Determine the [X, Y] coordinate at the center of the cell enclosing the given text.  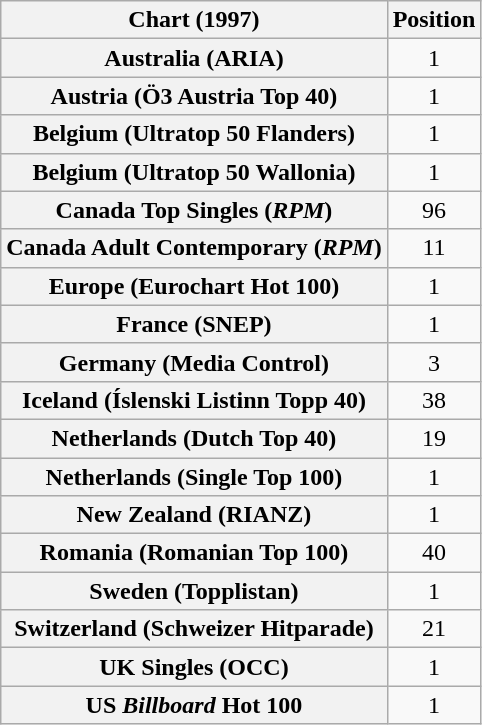
40 [434, 553]
Chart (1997) [194, 20]
Switzerland (Schweizer Hitparade) [194, 629]
Position [434, 20]
Belgium (Ultratop 50 Wallonia) [194, 172]
19 [434, 438]
UK Singles (OCC) [194, 667]
Netherlands (Single Top 100) [194, 477]
3 [434, 362]
Sweden (Topplistan) [194, 591]
Canada Adult Contemporary (RPM) [194, 248]
11 [434, 248]
Romania (Romanian Top 100) [194, 553]
38 [434, 400]
Netherlands (Dutch Top 40) [194, 438]
US Billboard Hot 100 [194, 705]
New Zealand (RIANZ) [194, 515]
France (SNEP) [194, 324]
Europe (Eurochart Hot 100) [194, 286]
Canada Top Singles (RPM) [194, 210]
Germany (Media Control) [194, 362]
Iceland (Íslenski Listinn Topp 40) [194, 400]
Belgium (Ultratop 50 Flanders) [194, 134]
Austria (Ö3 Austria Top 40) [194, 96]
Australia (ARIA) [194, 58]
96 [434, 210]
21 [434, 629]
